Search for the cell housing the specified text and yield its [x, y] center coordinate. 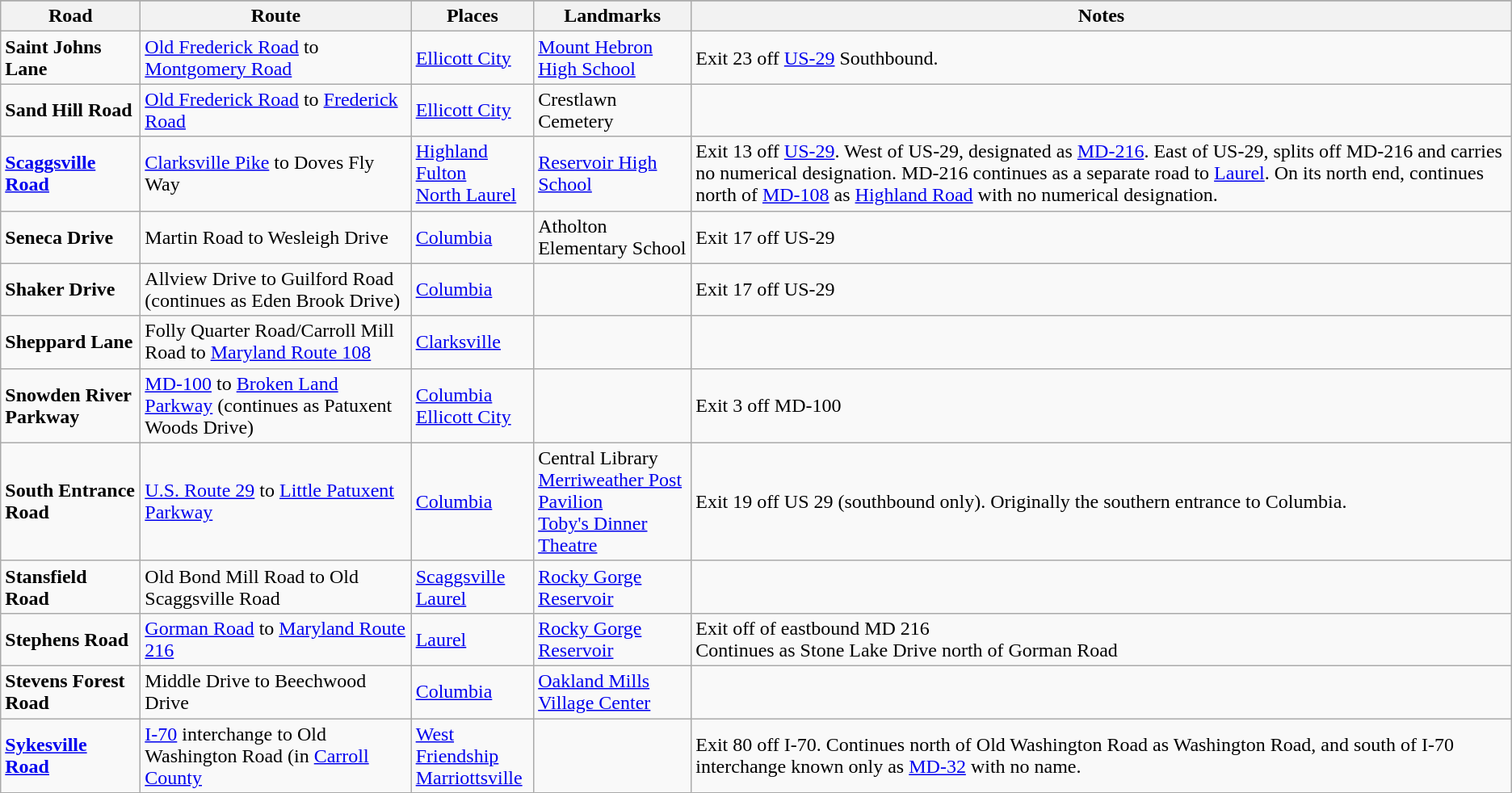
Oakland Mills Village Center [612, 691]
Clarksville Pike to Doves Fly Way [276, 174]
Atholton Elementary School [612, 237]
Shaker Drive [71, 289]
Allview Drive to Guilford Road (continues as Eden Brook Drive) [276, 289]
Scaggsville Road [71, 174]
South Entrance Road [71, 501]
Exit 19 off US 29 (southbound only). Originally the southern entrance to Columbia. [1102, 501]
Stevens Forest Road [71, 691]
Reservoir High School [612, 174]
Places [472, 16]
Landmarks [612, 16]
Exit 23 off US-29 Southbound. [1102, 58]
HighlandFultonNorth Laurel [472, 174]
Sand Hill Road [71, 110]
Road [71, 16]
Mount Hebron High School [612, 58]
Sheppard Lane [71, 342]
Middle Drive to Beechwood Drive [276, 691]
Old Frederick Road to Montgomery Road [276, 58]
Old Frederick Road to Frederick Road [276, 110]
Exit 3 off MD-100 [1102, 405]
Old Bond Mill Road to Old Scaggsville Road [276, 586]
I-70 interchange to Old Washington Road (in Carroll County [276, 756]
Stansfield Road [71, 586]
Martin Road to Wesleigh Drive [276, 237]
Saint Johns Lane [71, 58]
ScaggsvilleLaurel [472, 586]
Laurel [472, 640]
Crestlawn Cemetery [612, 110]
Seneca Drive [71, 237]
West FriendshipMarriottsville [472, 756]
Snowden River Parkway [71, 405]
ColumbiaEllicott City [472, 405]
MD-100 to Broken Land Parkway (continues as Patuxent Woods Drive) [276, 405]
Central LibraryMerriweather Post PavilionToby's Dinner Theatre [612, 501]
Exit 80 off I-70. Continues north of Old Washington Road as Washington Road, and south of I-70 interchange known only as MD-32 with no name. [1102, 756]
Clarksville [472, 342]
Route [276, 16]
Stephens Road [71, 640]
Gorman Road to Maryland Route 216 [276, 640]
Notes [1102, 16]
Exit off of eastbound MD 216Continues as Stone Lake Drive north of Gorman Road [1102, 640]
Folly Quarter Road/Carroll Mill Road to Maryland Route 108 [276, 342]
Sykesville Road [71, 756]
U.S. Route 29 to Little Patuxent Parkway [276, 501]
